Locate the cell with the specified text and output its [X, Y] center coordinate. 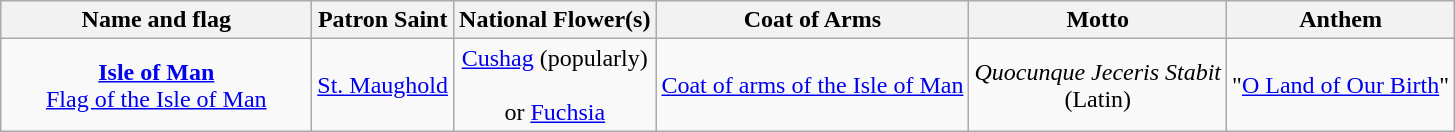
Anthem [1341, 20]
St. Maughold [383, 85]
Isle of Man Flag of the Isle of Man [156, 85]
Coat of arms of the Isle of Man [812, 85]
Name and flag [156, 20]
Cushag (popularly) or Fuchsia [555, 85]
Motto [1098, 20]
National Flower(s) [555, 20]
Patron Saint [383, 20]
"O Land of Our Birth" [1341, 85]
Quocunque Jeceris Stabit(Latin) [1098, 85]
Coat of Arms [812, 20]
